Scan for the cell matching the given text and deliver its (x, y) coordinate at center. 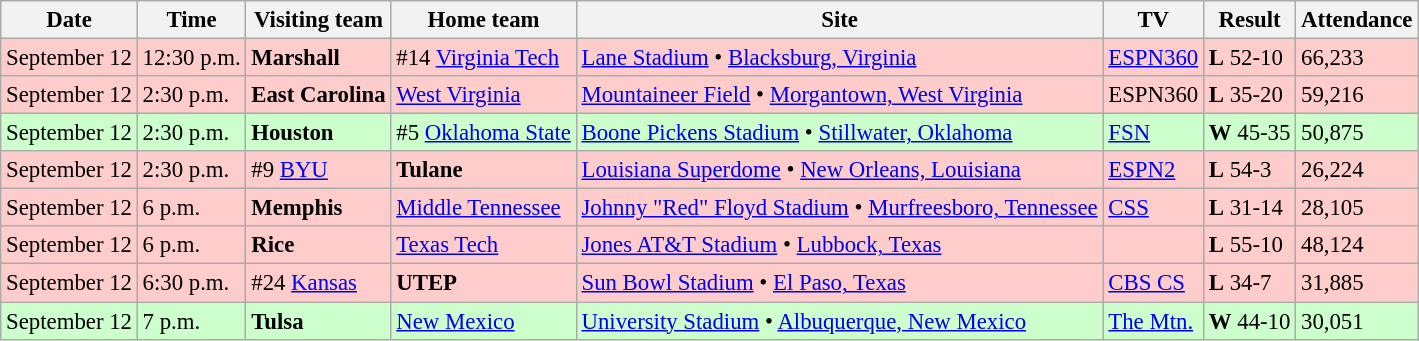
L 52-10 (1249, 58)
48,124 (1357, 245)
Home team (484, 20)
Middle Tennessee (484, 208)
Memphis (318, 208)
#5 Oklahoma State (484, 133)
L 34-7 (1249, 283)
West Virginia (484, 95)
Rice (318, 245)
TV (1153, 20)
L 31-14 (1249, 208)
CSS (1153, 208)
L 35-20 (1249, 95)
Mountaineer Field • Morgantown, West Virginia (840, 95)
Texas Tech (484, 245)
FSN (1153, 133)
University Stadium • Albuquerque, New Mexico (840, 321)
The Mtn. (1153, 321)
28,105 (1357, 208)
W 45-35 (1249, 133)
East Carolina (318, 95)
Date (69, 20)
UTEP (484, 283)
Visiting team (318, 20)
12:30 p.m. (192, 58)
Louisiana Superdome • New Orleans, Louisiana (840, 170)
66,233 (1357, 58)
Time (192, 20)
Boone Pickens Stadium • Stillwater, Oklahoma (840, 133)
50,875 (1357, 133)
31,885 (1357, 283)
30,051 (1357, 321)
#24 Kansas (318, 283)
W 44-10 (1249, 321)
L 54-3 (1249, 170)
Sun Bowl Stadium • El Paso, Texas (840, 283)
#9 BYU (318, 170)
Johnny "Red" Floyd Stadium • Murfreesboro, Tennessee (840, 208)
#14 Virginia Tech (484, 58)
7 p.m. (192, 321)
Lane Stadium • Blacksburg, Virginia (840, 58)
L 55-10 (1249, 245)
26,224 (1357, 170)
ESPN2 (1153, 170)
Result (1249, 20)
Tulane (484, 170)
Marshall (318, 58)
New Mexico (484, 321)
Site (840, 20)
Houston (318, 133)
Tulsa (318, 321)
Jones AT&T Stadium • Lubbock, Texas (840, 245)
CBS CS (1153, 283)
6:30 p.m. (192, 283)
Attendance (1357, 20)
59,216 (1357, 95)
